Search for the cell housing the specified text and yield its [X, Y] center coordinate. 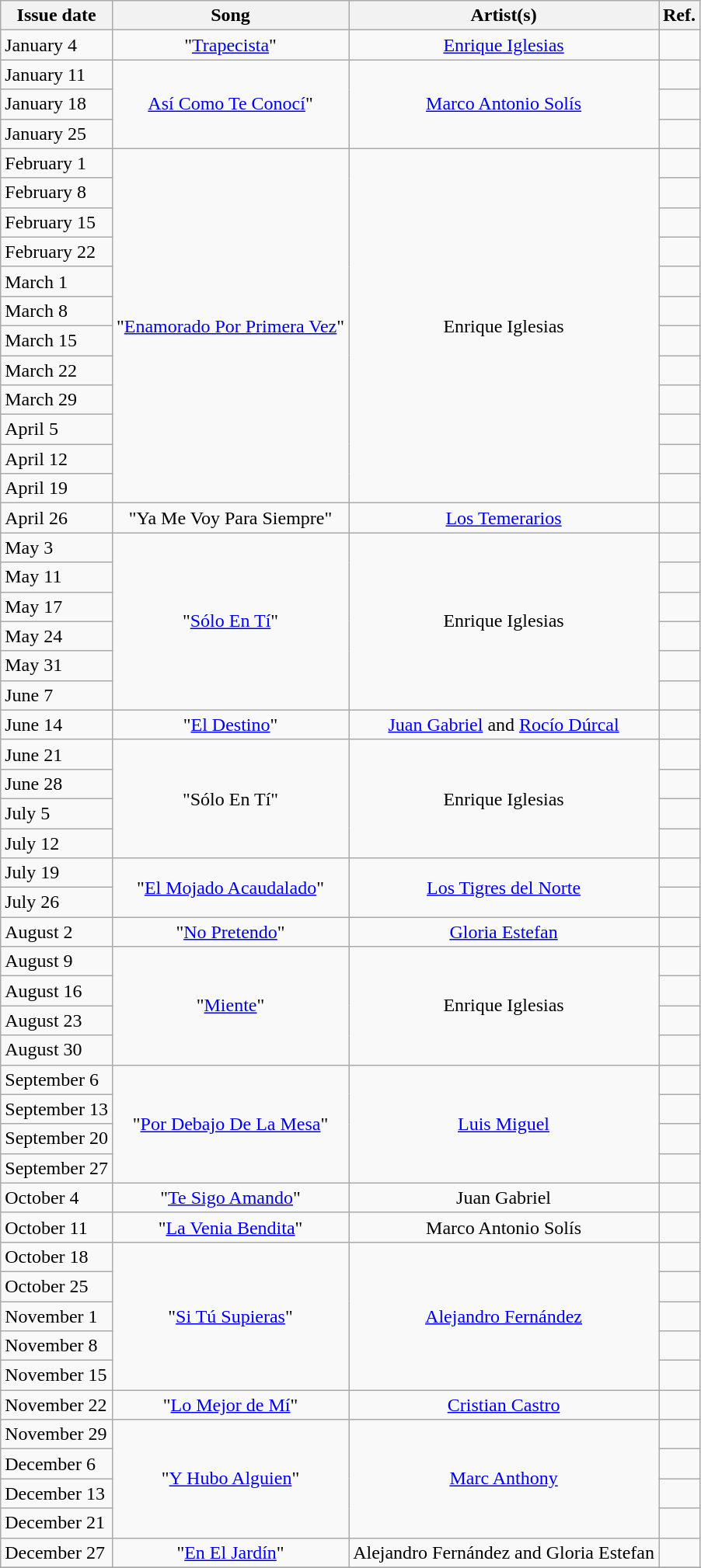
February 1 [57, 163]
Luis Miguel [504, 1124]
July 26 [57, 902]
March 1 [57, 281]
"Te Sigo Amando" [230, 1198]
May 24 [57, 636]
Juan Gabriel [504, 1198]
Los Tigres del Norte [504, 888]
"Lo Mejor de Mí" [230, 1405]
July 12 [57, 843]
Alejandro Fernández and Gloria Estefan [504, 1552]
March 22 [57, 370]
Artist(s) [504, 16]
August 30 [57, 1050]
April 26 [57, 518]
Alejandro Fernández [504, 1316]
September 27 [57, 1168]
October 4 [57, 1198]
April 5 [57, 429]
September 20 [57, 1139]
"Ya Me Voy Para Siempre" [230, 518]
August 2 [57, 932]
"El Destino" [230, 725]
August 16 [57, 991]
Así Como Te Conocí" [230, 104]
"Y Hubo Alguien" [230, 1479]
"Si Tú Supieras" [230, 1316]
March 15 [57, 340]
August 9 [57, 961]
February 22 [57, 252]
"En El Jardín" [230, 1552]
December 27 [57, 1552]
Song [230, 16]
November 29 [57, 1434]
May 3 [57, 548]
"Por Debajo De La Mesa" [230, 1124]
Gloria Estefan [504, 932]
September 13 [57, 1109]
December 21 [57, 1523]
November 15 [57, 1375]
September 6 [57, 1080]
"Miente" [230, 1006]
July 19 [57, 873]
January 4 [57, 45]
December 13 [57, 1493]
Issue date [57, 16]
June 28 [57, 784]
July 5 [57, 813]
May 31 [57, 666]
August 23 [57, 1020]
October 18 [57, 1257]
"La Venia Bendita" [230, 1227]
Juan Gabriel and Rocío Dúrcal [504, 725]
Los Temerarios [504, 518]
March 8 [57, 311]
October 25 [57, 1286]
May 11 [57, 577]
"No Pretendo" [230, 932]
January 18 [57, 104]
January 11 [57, 75]
April 19 [57, 488]
January 25 [57, 134]
June 7 [57, 695]
"Enamorado Por Primera Vez" [230, 326]
Marc Anthony [504, 1479]
March 29 [57, 400]
"Trapecista" [230, 45]
October 11 [57, 1227]
April 12 [57, 459]
February 15 [57, 222]
December 6 [57, 1464]
November 8 [57, 1346]
May 17 [57, 607]
June 14 [57, 725]
June 21 [57, 754]
Cristian Castro [504, 1405]
November 22 [57, 1405]
Ref. [679, 16]
February 8 [57, 193]
"El Mojado Acaudalado" [230, 888]
November 1 [57, 1316]
